Output the (x, y) coordinate of the center of the cell containing the given text.  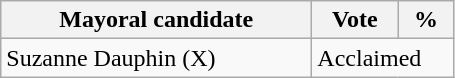
Acclaimed (383, 58)
Mayoral candidate (156, 20)
Vote (355, 20)
% (426, 20)
Suzanne Dauphin (X) (156, 58)
